Capture the cell that displays the provided text and extract its (X, Y) central coordinate. 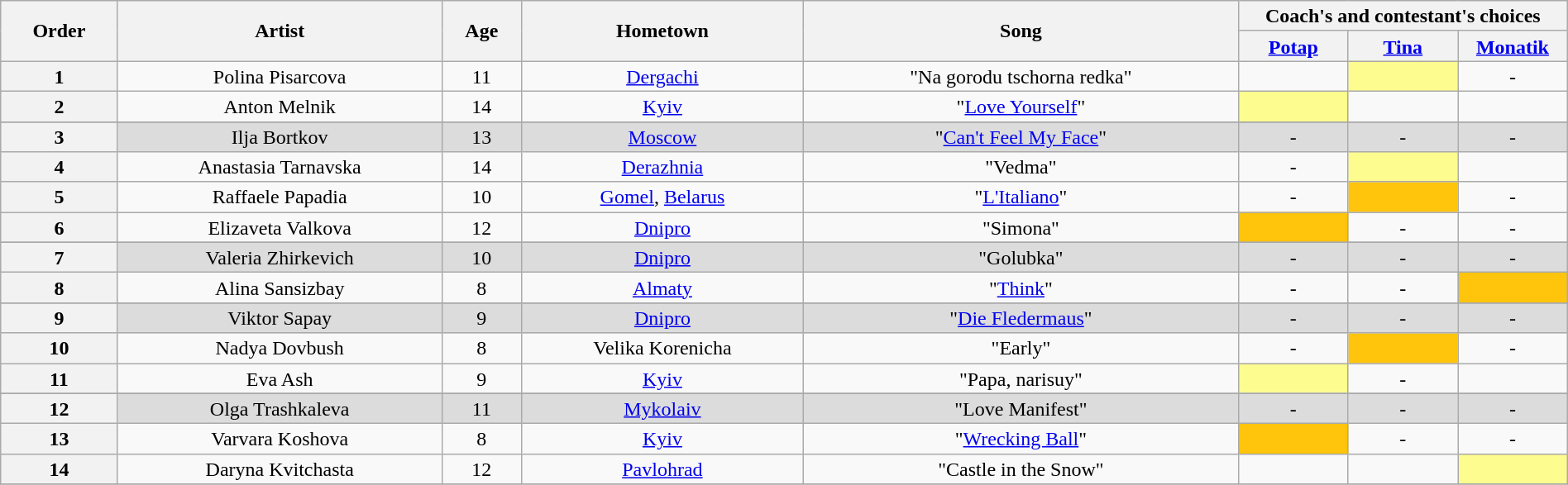
Derazhnia (662, 167)
Alina Sansizbay (280, 288)
Monatik (1513, 46)
2 (60, 106)
Gomel, Belarus (662, 197)
"Na gorodu tschorna redka" (1021, 76)
"Think" (1021, 288)
"Die Fledermaus" (1021, 317)
Order (60, 31)
Nadya Dovbush (280, 349)
"Love Yourself" (1021, 106)
Pavlohrad (662, 469)
Viktor Sapay (280, 317)
Song (1021, 31)
Hometown (662, 31)
1 (60, 76)
"Castle in the Snow" (1021, 469)
Anastasia Tarnavska (280, 167)
3 (60, 137)
Potap (1293, 46)
Age (481, 31)
Varvara Koshova (280, 440)
"Wrecking Ball" (1021, 440)
7 (60, 258)
5 (60, 197)
6 (60, 228)
"L'Italiano" (1021, 197)
Dergachi (662, 76)
Coach's and contestant's choices (1403, 17)
"Simona" (1021, 228)
Anton Melnik (280, 106)
"Early" (1021, 349)
Tina (1403, 46)
Daryna Kvitchasta (280, 469)
Valeria Zhirkevich (280, 258)
Polina Pisarcova (280, 76)
4 (60, 167)
Artist (280, 31)
Velika Korenicha (662, 349)
Ilja Bortkov (280, 137)
"Golubka" (1021, 258)
Olga Trashkaleva (280, 408)
Raffaele Papadia (280, 197)
Mykolaiv (662, 408)
"Love Manifest" (1021, 408)
Almaty (662, 288)
"Papa, narisuy" (1021, 378)
Elizaveta Valkova (280, 228)
"Can't Feel My Face" (1021, 137)
"Vedma" (1021, 167)
Moscow (662, 137)
Eva Ash (280, 378)
